From the cell containing the given text, extract its center point as (x, y) coordinate. 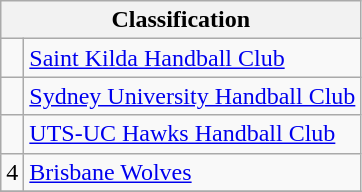
Sydney University Handball Club (192, 96)
Classification (181, 20)
Brisbane Wolves (192, 172)
4 (12, 172)
UTS-UC Hawks Handball Club (192, 134)
Saint Kilda Handball Club (192, 58)
